From the cell containing the given text, extract its center point as [x, y] coordinate. 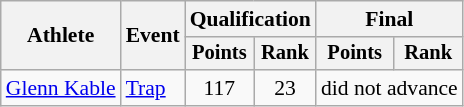
Trap [153, 88]
Final [390, 19]
Event [153, 36]
Qualification [250, 19]
23 [285, 88]
117 [220, 88]
Glenn Kable [61, 88]
did not advance [390, 88]
Athlete [61, 36]
